Detect which cell encompasses the target text, then output its (x, y) center coordinate. 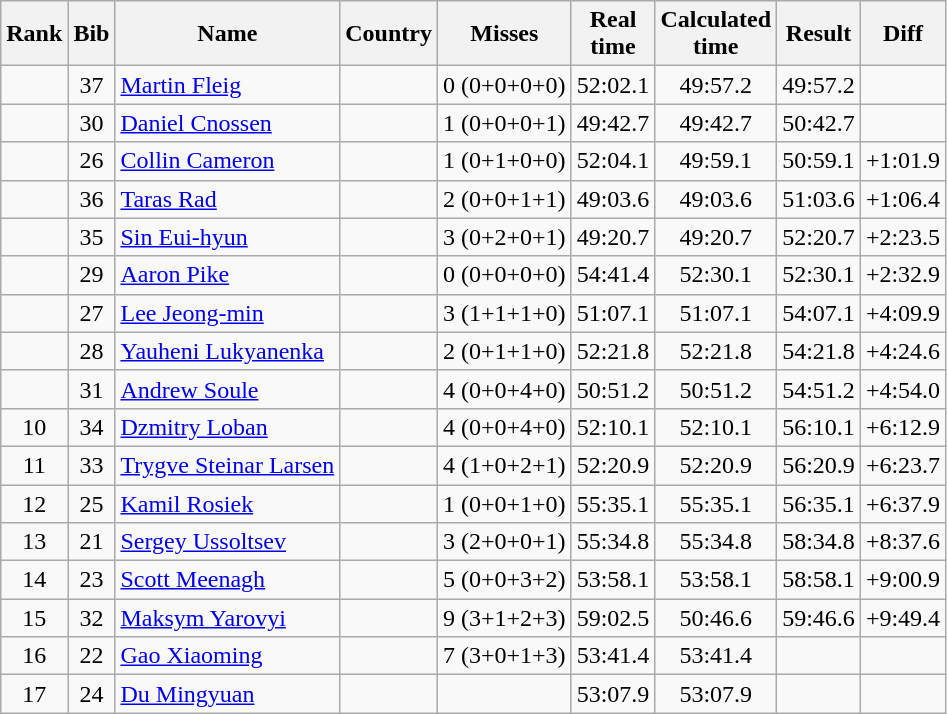
Trygve Steinar Larsen (228, 465)
58:58.1 (819, 580)
5 (0+0+3+2) (504, 580)
Yauheni Lukyanenka (228, 351)
1 (0+1+0+0) (504, 161)
Sin Eui-hyun (228, 237)
Rank (34, 34)
7 (3+0+1+3) (504, 656)
12 (34, 503)
+4:54.0 (902, 389)
29 (92, 275)
34 (92, 427)
1 (0+0+0+1) (504, 123)
22 (92, 656)
1 (0+0+1+0) (504, 503)
25 (92, 503)
54:21.8 (819, 351)
33 (92, 465)
+6:23.7 (902, 465)
16 (34, 656)
3 (2+0+0+1) (504, 542)
32 (92, 618)
Maksym Yarovyi (228, 618)
26 (92, 161)
+1:01.9 (902, 161)
30 (92, 123)
11 (34, 465)
+8:37.6 (902, 542)
27 (92, 313)
Andrew Soule (228, 389)
+1:06.4 (902, 199)
9 (3+1+2+3) (504, 618)
+2:23.5 (902, 237)
54:41.4 (613, 275)
3 (0+2+0+1) (504, 237)
+2:32.9 (902, 275)
Country (389, 34)
52:20.7 (819, 237)
Kamil Rosiek (228, 503)
Sergey Ussoltsev (228, 542)
59:02.5 (613, 618)
Daniel Cnossen (228, 123)
13 (34, 542)
2 (0+1+1+0) (504, 351)
+9:49.4 (902, 618)
Calculatedtime (716, 34)
52:02.1 (613, 85)
31 (92, 389)
23 (92, 580)
21 (92, 542)
54:51.2 (819, 389)
Diff (902, 34)
3 (1+1+1+0) (504, 313)
Du Mingyuan (228, 694)
+4:24.6 (902, 351)
4 (1+0+2+1) (504, 465)
35 (92, 237)
Dzmitry Loban (228, 427)
58:34.8 (819, 542)
Gao Xiaoming (228, 656)
Taras Rad (228, 199)
Collin Cameron (228, 161)
Misses (504, 34)
54:07.1 (819, 313)
50:46.6 (716, 618)
Aaron Pike (228, 275)
Lee Jeong-min (228, 313)
+4:09.9 (902, 313)
59:46.6 (819, 618)
Martin Fleig (228, 85)
15 (34, 618)
14 (34, 580)
+6:37.9 (902, 503)
Scott Meenagh (228, 580)
Realtime (613, 34)
37 (92, 85)
+6:12.9 (902, 427)
28 (92, 351)
49:59.1 (716, 161)
Bib (92, 34)
2 (0+0+1+1) (504, 199)
+9:00.9 (902, 580)
Name (228, 34)
24 (92, 694)
56:35.1 (819, 503)
10 (34, 427)
52:04.1 (613, 161)
36 (92, 199)
17 (34, 694)
51:03.6 (819, 199)
50:59.1 (819, 161)
56:10.1 (819, 427)
50:42.7 (819, 123)
Result (819, 34)
56:20.9 (819, 465)
